Return the (x, y) coordinate for the center point of the cell that contains the specified text.  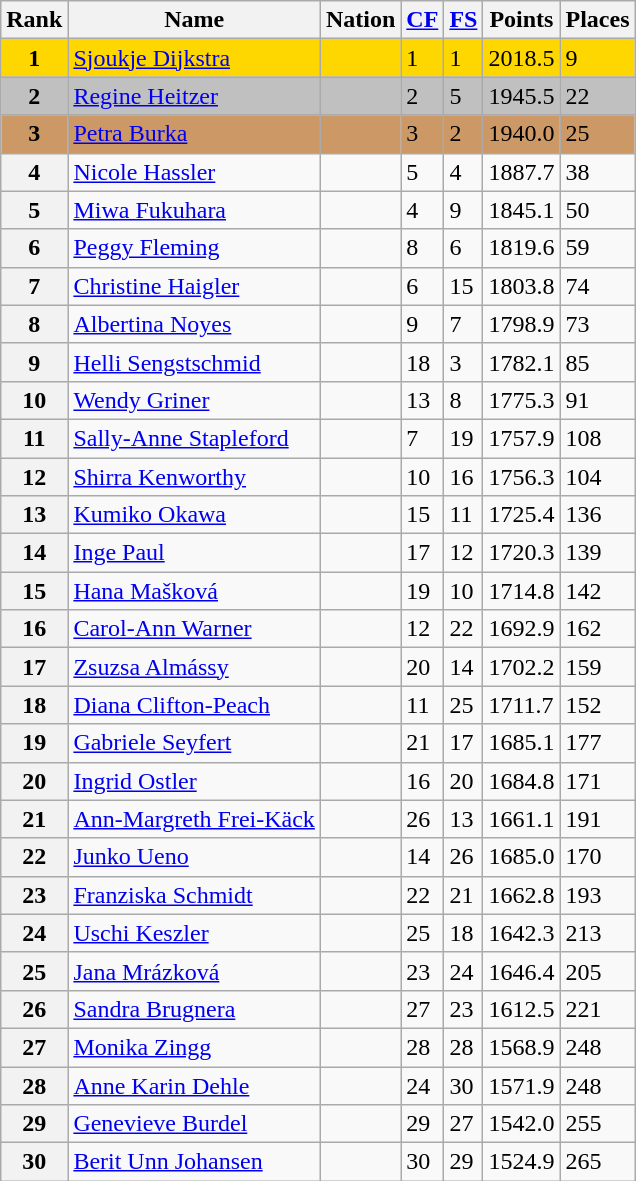
Helli Sengstschmid (194, 362)
139 (598, 553)
1782.1 (522, 362)
59 (598, 248)
Inge Paul (194, 553)
Hana Mašková (194, 591)
Monika Zingg (194, 1047)
1542.0 (522, 1124)
FS (464, 20)
Carol-Ann Warner (194, 629)
205 (598, 971)
159 (598, 667)
171 (598, 781)
1661.1 (522, 819)
91 (598, 400)
Points (522, 20)
1757.9 (522, 438)
Peggy Fleming (194, 248)
170 (598, 857)
1711.7 (522, 705)
1775.3 (522, 400)
142 (598, 591)
162 (598, 629)
Jana Mrázková (194, 971)
1798.9 (522, 324)
1720.3 (522, 553)
1725.4 (522, 515)
1887.7 (522, 172)
213 (598, 933)
152 (598, 705)
1642.3 (522, 933)
Petra Burka (194, 134)
Zsuzsa Almássy (194, 667)
Christine Haigler (194, 286)
Kumiko Okawa (194, 515)
1568.9 (522, 1047)
1940.0 (522, 134)
1684.8 (522, 781)
177 (598, 743)
255 (598, 1124)
Nicole Hassler (194, 172)
1945.5 (522, 96)
1685.0 (522, 857)
1714.8 (522, 591)
1845.1 (522, 210)
Sandra Brugnera (194, 1009)
1803.8 (522, 286)
Anne Karin Dehle (194, 1085)
50 (598, 210)
Nation (360, 20)
Miwa Fukuhara (194, 210)
Sally-Anne Stapleford (194, 438)
74 (598, 286)
108 (598, 438)
1756.3 (522, 477)
104 (598, 477)
193 (598, 895)
Junko Ueno (194, 857)
221 (598, 1009)
1685.1 (522, 743)
Places (598, 20)
1702.2 (522, 667)
Diana Clifton-Peach (194, 705)
2018.5 (522, 58)
Name (194, 20)
Sjoukje Dijkstra (194, 58)
Uschi Keszler (194, 933)
85 (598, 362)
136 (598, 515)
Gabriele Seyfert (194, 743)
1646.4 (522, 971)
Ann-Margreth Frei-Käck (194, 819)
265 (598, 1162)
191 (598, 819)
1571.9 (522, 1085)
Ingrid Ostler (194, 781)
1524.9 (522, 1162)
Regine Heitzer (194, 96)
73 (598, 324)
CF (422, 20)
Shirra Kenworthy (194, 477)
1612.5 (522, 1009)
Franziska Schmidt (194, 895)
38 (598, 172)
1819.6 (522, 248)
Rank (34, 20)
1692.9 (522, 629)
Albertina Noyes (194, 324)
1662.8 (522, 895)
Berit Unn Johansen (194, 1162)
Genevieve Burdel (194, 1124)
Wendy Griner (194, 400)
